Find where the given text appears and provide that cell's center as (X, Y) coordinate. 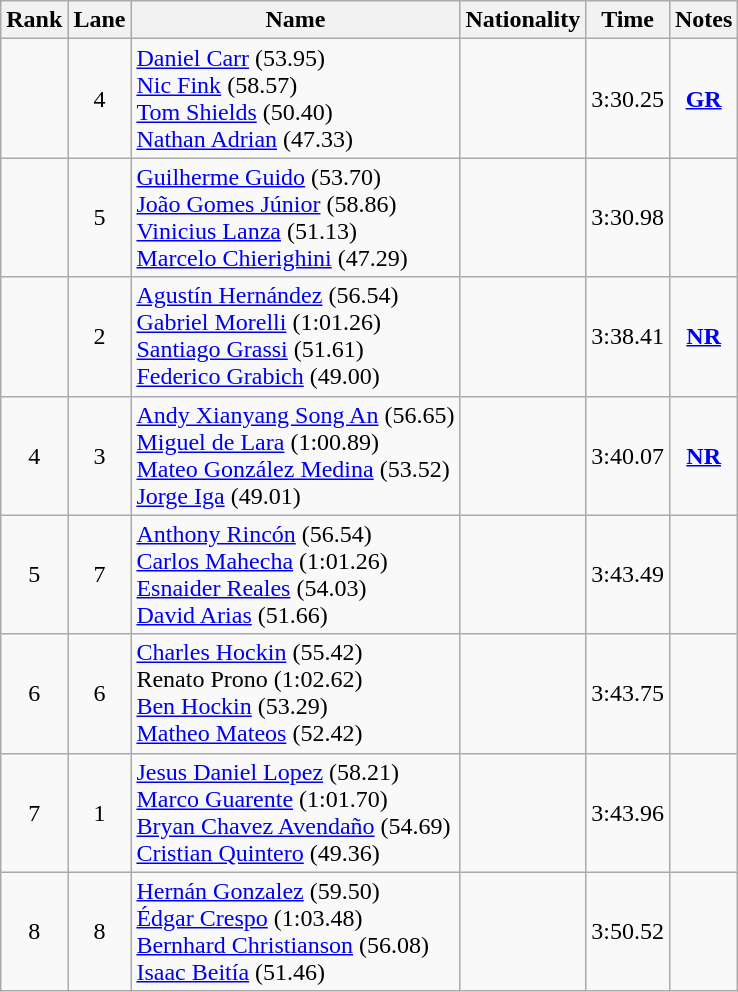
3:43.49 (628, 574)
3:43.96 (628, 812)
3:38.41 (628, 336)
Lane (100, 20)
GR (703, 98)
3:50.52 (628, 932)
Daniel Carr (53.95)Nic Fink (58.57)Tom Shields (50.40)Nathan Adrian (47.33) (296, 98)
Hernán Gonzalez (59.50)Édgar Crespo (1:03.48)Bernhard Christianson (56.08)Isaac Beitía (51.46) (296, 932)
3:40.07 (628, 456)
3 (100, 456)
Guilherme Guido (53.70)João Gomes Júnior (58.86)Vinicius Lanza (51.13)Marcelo Chierighini (47.29) (296, 218)
2 (100, 336)
Time (628, 20)
Charles Hockin (55.42)Renato Prono (1:02.62)Ben Hockin (53.29)Matheo Mateos (52.42) (296, 694)
3:30.25 (628, 98)
3:30.98 (628, 218)
Anthony Rincón (56.54)Carlos Mahecha (1:01.26)Esnaider Reales (54.03)David Arias (51.66) (296, 574)
3:43.75 (628, 694)
Jesus Daniel Lopez (58.21)Marco Guarente (1:01.70)Bryan Chavez Avendaño (54.69)Cristian Quintero (49.36) (296, 812)
Agustín Hernández (56.54)Gabriel Morelli (1:01.26)Santiago Grassi (51.61)Federico Grabich (49.00) (296, 336)
1 (100, 812)
Rank (34, 20)
Andy Xianyang Song An (56.65)Miguel de Lara (1:00.89)Mateo González Medina (53.52)Jorge Iga (49.01) (296, 456)
Name (296, 20)
Nationality (523, 20)
Notes (703, 20)
